Detect which cell encompasses the target text, then output its (X, Y) center coordinate. 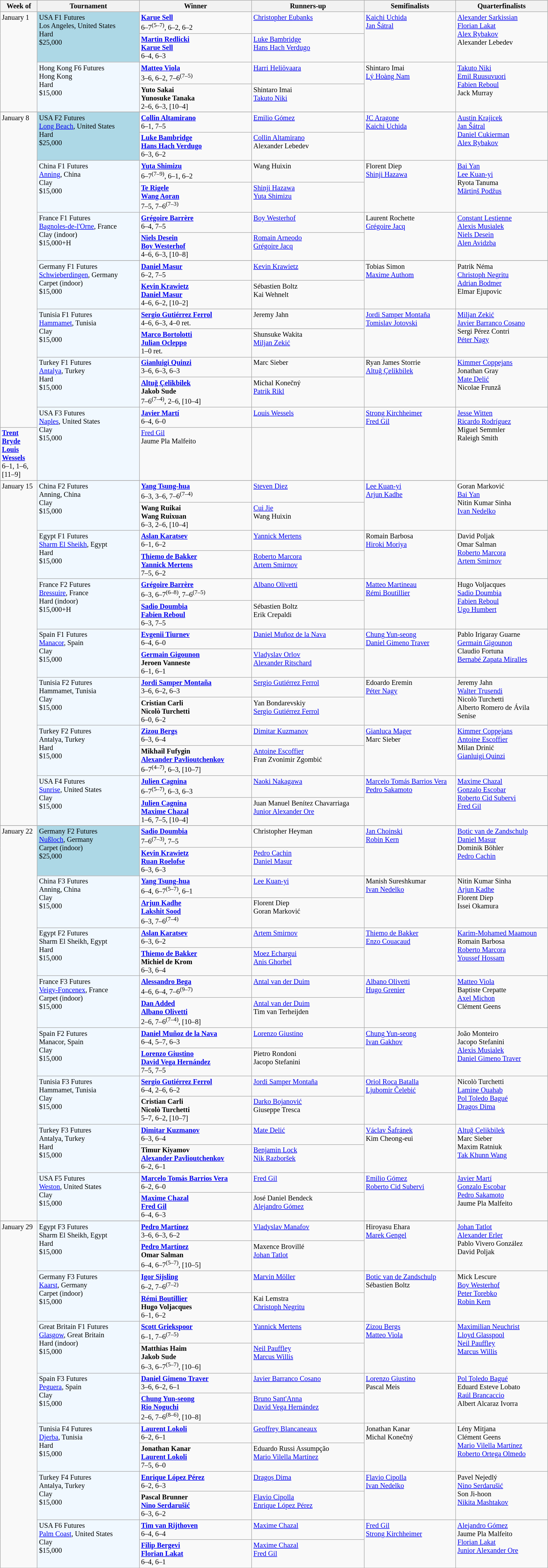
Emilio Gómez (308, 122)
Julien Cagnina 6–7(5–7), 6–3, 6–3 (196, 786)
Matteo Viola 3–6, 6–2, 7–6(7–5) (196, 73)
Aslan Karatsev 6–3, 6–2 (196, 937)
Manish Sureshkumar Ivan Nedelko (410, 901)
Hugo Voljacques Sadio Doumbia Fabien Reboul Ugo Humbert (502, 604)
Kevin Krawietz (308, 271)
Hiroyasu Ehara Marek Gengel (410, 1246)
Thiemo de Bakker Yannick Mertens 7–5, 6–2 (196, 565)
Daniel Masur 6–2, 7–5 (196, 271)
Jonathan Kanar Laurent Lokoli 7–5, 6–0 (196, 1457)
Germain Gigounon Jeroen Vanneste 6–1, 6–1 (196, 663)
Romain Arneodo Grégoire Jacq (308, 246)
Dimitar Kuzmanov 6–3, 6–4 (196, 1134)
Benjamin Lock Nik Razboršek (308, 1159)
Tournament (89, 6)
Florent Diep Goran Marković (308, 913)
Gianluigi Quinzi 3–6, 6–3, 6–3 (196, 367)
Lee Kuan-yi Arjun Kadhe (410, 505)
January 8 (19, 270)
Botic van de Zandschulp Daniel Masur Dominik Böhler Pedro Cachin (502, 851)
Luke Bambridge Hans Hach Verdugo 6–3, 6–2 (196, 146)
Spain F2 FuturesManacor, Spain Clay $15,000 (89, 1052)
Evgenii Tiurnev 6–4, 6–0 (196, 639)
Enrique López Pérez 6–2, 6–3 (196, 1481)
Pol Toledo Bagué Eduard Esteve Lobato Raúl Brancaccio Albert Alcaraz Ivorra (502, 1398)
Maxime Chazal Fred Gil (308, 1554)
Tobias Simon Maxime Authom (410, 285)
Fred Gil Strong Kirchheimer (410, 1544)
Kimmer Coppejans Antoine Escoffier Milan Drinić Gianluigi Quinzi (502, 750)
Tunisia F1 FuturesHammamet, Tunisia Clay $15,000 (89, 333)
Jordi Samper Montaña 3–6, 6–2, 6–3 (196, 687)
Marco Bortolotti Julian Ocleppo 1–0 ret. (196, 343)
Altuğ Çelikbilek Marc Sieber Maxim Ratniuk Tak Khunn Wang (502, 1148)
USA F1 FuturesLos Angeles, United States Hard $25,000 (89, 37)
Matteo Viola Baptiste Crepatte Axel Michon Clément Geens (502, 1002)
Karue Sell 6–7(5–7), 6–2, 6–2 (196, 23)
USA F4 FuturesSunrise, United States Clay $15,000 (89, 800)
Tunisia F2 FuturesHammamet, Tunisia Clay $15,000 (89, 701)
Trent Bryde Louis Wessels 6–1, 1–6, [11–9] (19, 454)
Germany F3 FuturesKaarst, Germany Carpet (indoor) $15,000 (89, 1296)
Kimmer Coppejans Jonathan Gray Mate Delić Nicolae Frunză (502, 382)
Vladyslav Manafov (308, 1231)
Sébastien Boltz Erik Crepaldi (308, 615)
Geoffrey Blancaneaux (308, 1433)
Albano Olivetti Hugo Grenier (410, 1002)
Jesse Witten Ricardo Rodríguez Miguel Semmler Raleigh Smith (502, 443)
USA F3 FuturesNaples, United States Clay $15,000 (89, 443)
Botic van de Zandschulp Sébastien Boltz (410, 1296)
Semifinalists (410, 6)
Maxime Chazal Fred Gil 6–4, 6–3 (196, 1207)
Javier Martí Gonzalo Escobar Pedro Sakamoto Jaume Pla Malfeito (502, 1197)
Turkey F4 FuturesAntalya, Turkey Clay $15,000 (89, 1495)
Dan Added Albano Olivetti 2–6, 7–6(7–4), [10–8] (196, 1012)
January 15 (19, 653)
Alexander Sarkissian Florian Lakat Alex Rybakov Alexander Lebedev (502, 37)
Antal van der Duim Tim van Terheijden (308, 1012)
Grégoire Barrère 6–4, 7–5 (196, 222)
Florent Diep Shinji Hazawa (410, 186)
Jonathan Kanar Michal Konečný (410, 1447)
Maxence Brovillé Johan Tatlot (308, 1256)
Bruno Sant'Anna David Vega Hernández (308, 1408)
Lee Kuan-yi (308, 886)
Niels Desein Boy Westerhof 4–6, 6–3, [10–8] (196, 246)
Kai Lemstra Christoph Negritu (308, 1307)
Fred Gil Jaume Pla Malfeito (196, 454)
Shintaro Imai Takuto Niki (308, 98)
Antal van der Duim (308, 987)
Strong Kirchheimer Fred Gil (410, 443)
Albano Olivetti (308, 590)
January 29 (19, 1394)
Edoardo Eremin Péter Nagy (410, 701)
Hong Kong F6 FuturesHong Kong Hard $15,000 (89, 87)
Winner (196, 6)
Quarterfinalists (502, 6)
USA F5 FuturesWeston, United States Clay $15,000 (89, 1197)
Pietro Rondoni Jacopo Stefanini (308, 1062)
Lorenzo Giustino (308, 1038)
Nicolò Turchetti Lamine Ouahab Pol Toledo Bagué Dragoș Dima (502, 1100)
Yang Tsung-hua 6–3, 3–6, 7–6(7–4) (196, 491)
Michal Konečný Patrik Rikl (308, 392)
USA F2 FuturesLong Beach, United States Hard $25,000 (89, 136)
Yuta Shimizu 6–7(7–9), 6–1, 6–2 (196, 171)
Scott Griekspoor 6–1, 7–6(7–5) (196, 1332)
Dimitar Kuzmanov (308, 735)
Igor Sijsling 6–2, 7–6(7–2) (196, 1282)
Patrik Néma Christoph Negritu Adrian Bodmer Elmar Ejupovic (502, 285)
Miljan Zekić Javier Barranco Cosano Sergi Pérez Contri Péter Nagy (502, 333)
Week of (19, 6)
Daniel Gimeno Traver 3–6, 6–2, 6–1 (196, 1383)
Germany F2 FuturesNußloch, Germany Carpet (indoor) $25,000 (89, 851)
Wang Ruikai Wang Ruixuan 6–3, 2–6, [10–4] (196, 516)
Tim van Rijthoven 6–4, 6–4 (196, 1530)
Pavel Nejedlý Nino Serdarušić Son Ji-hoon Nikita Mashtakov (502, 1495)
Cristian Carli Nicolò Turchetti 5–7, 6–2, [10–7] (196, 1110)
Sadio Doumbia 7–6(7–3), 7–5 (196, 836)
Rémi Boutillier Hugo Voljacques 6–1, 6–2 (196, 1307)
Juan Manuel Benítez Chavarriaga Junior Alexander Ore (308, 811)
Kevin Krawietz Ruan Roelofse 6–3, 6–3 (196, 862)
Sébastien Boltz Kai Wehnelt (308, 294)
Bai Yan Lee Kuan-yi Ryota Tanuma Mārtiņš Podžus (502, 186)
Pedro Cachin Daniel Masur (308, 862)
Roberto Marcora Artem Smirnov (308, 565)
Karim-Mohamed Maamoun Romain Barbosa Roberto Marcora Youssef Hossam (502, 951)
Cui Jie Wang Huixin (308, 516)
Laurent Rochette Grégoire Jacq (410, 236)
Jordi Samper Montaña Tomislav Jotovski (410, 333)
Marcelo Tomás Barrios Vera 6–2, 6–0 (196, 1182)
Sergio Gutiérrez Ferrol 4–6, 6–3, 4–0 ret. (196, 319)
Oriol Roca Batalla Ljubomir Čelebić (410, 1100)
Nitin Kumar Sinha Arjun Kadhe Florent Diep Issei Okamura (502, 901)
China F1 FuturesAnning, China Clay $15,000 (89, 186)
Emilio Gómez Roberto Cid Subervi (410, 1197)
João Monteiro Jacopo Stefanini Alexis Musialek Daniel Gimeno Traver (502, 1052)
Kaichi Uchida Jan Šátral (410, 37)
France F2 FuturesBressuire, France Hard (indoor) $15,000+H (89, 604)
Egypt F1 FuturesSharm El Sheikh, Egypt Hard $15,000 (89, 554)
Matteo Martineau Rémi Boutillier (410, 604)
Fred Gil (308, 1182)
Flavio Cipolla Ivan Nedelko (410, 1495)
Harri Heliövaara (308, 73)
Yang Tsung-hua 6–4, 6–7(5–7), 6–1 (196, 886)
Naoki Nakagawa (308, 786)
France F3 FuturesVeigy-Foncenex, France Carpet (indoor) $15,000 (89, 1002)
Chung Yun-seong Rio Noguchi 2–6, 7–6(8–6), [10–8] (196, 1408)
José Daniel Bendeck Alejandro Gómez (308, 1207)
Tunisia F3 FuturesHammamet, Tunisia Clay $15,000 (89, 1100)
Pedro Martínez Omar Salman 6–4, 6–7(5–7), [10–5] (196, 1256)
Collin Altamirano 6–1, 7–5 (196, 122)
Christopher Eubanks (308, 23)
Sergio Gutiérrez Ferrol (308, 687)
Neil Pauffley Marcus Willis (308, 1358)
China F3 FuturesAnning, China Clay $15,000 (89, 901)
France F1 FuturesBagnoles-de-l'Orne, France Clay (indoor) $15,000+H (89, 236)
Zizou Bergs Matteo Viola (410, 1347)
Marvin Möller (308, 1282)
Aslan Karatsev 6–1, 6–2 (196, 540)
Zizou Bergs 6–3, 6–4 (196, 735)
Runners-up (308, 6)
Pablo Irigaray Guarne Germain Gigounon Claudio Fortuna Bernabé Zapata Miralles (502, 653)
Flavio Cipolla Enrique López Pérez (308, 1505)
Maxime Chazal (308, 1530)
Great Britain F1 FuturesGlasgow, Great Britain Hard (indoor) $15,000 (89, 1347)
Moez Echargui Anis Ghorbel (308, 962)
Daniel Muñoz de la Nava (308, 639)
Martin Redlicki Karue Sell 6–4, 6–3 (196, 48)
Gianluca Mager Marc Sieber (410, 750)
Maximilian Neuchrist Lloyd Glasspool Neil Pauffley Marcus Willis (502, 1347)
Steven Diez (308, 491)
Constant Lestienne Alexis Musialek Niels Desein Alen Avidzba (502, 236)
Johan Tatlot Alexander Erler Pablo Vivero González David Poljak (502, 1246)
Turkey F2 FuturesAntalya, Turkey Hard $15,000 (89, 750)
Lény Mitjana Clément Geens Mario Vilella Martínez Roberto Ortega Olmedo (502, 1447)
Tunisia F4 FuturesDjerba, Tunisia Hard $15,000 (89, 1447)
Chung Yun-seong Ivan Gakhov (410, 1052)
Javier Barranco Cosano (308, 1383)
Eduardo Russi Assumpção Mario Vilella Martínez (308, 1457)
David Poljak Omar Salman Roberto Marcora Artem Smirnov (502, 554)
Chung Yun-seong Daniel Gimeno Traver (410, 653)
Yan Bondarevskiy Sergio Gutiérrez Ferrol (308, 711)
Pedro Martínez 3–6, 6–3, 6–2 (196, 1231)
Lorenzo Giustino David Vega Hernández 7–5, 7–5 (196, 1062)
Romain Barbosa Hiroki Moriya (410, 554)
Alessandro Bega 4–6, 6–4, 7–6(9–7) (196, 987)
Louis Wessels (308, 417)
Sergio Gutiérrez Ferrol 6–4, 2–6, 6–2 (196, 1086)
January 1 (19, 62)
Alejandro Gómez Jaume Pla Malfeito Florian Lakat Junior Alexander Ore (502, 1544)
Thiemo de Bakker Michiel de Krom 6–3, 6–4 (196, 962)
Austin Krajicek Jan Šátral Daniel Cukierman Alex Rybakov (502, 136)
Dragoș Dima (308, 1481)
Wang Huixin (308, 171)
Jan Choinski Robin Kern (410, 851)
Ryan James Storrie Altuğ Çelikbilek (410, 382)
Jeremy Jahn (308, 319)
Cristian Carli Nicolò Turchetti 6–0, 6–2 (196, 711)
Mikhail Fufygin Alexander Pavlioutchenkov 6–7(4–7), 6–3, [10–7] (196, 760)
Shintaro Imai Lý Hoàng Nam (410, 87)
Jeremy Jahn Walter Trusendi Nicolò Turchetti Alberto Romero de Ávila Senise (502, 701)
Collin Altamirano Alexander Lebedev (308, 146)
Spain F3 FuturesPeguera, Spain Clay $15,000 (89, 1398)
Egypt F2 FuturesSharm El Sheikh, Egypt Hard $15,000 (89, 951)
Grégoire Barrère 6–3, 6–7(6–8), 7–6(7–5) (196, 590)
Takuto Niki Emil Ruusuvuori Fabien Reboul Jack Murray (502, 87)
Boy Westerhof (308, 222)
Turkey F3 FuturesAntalya, Turkey Hard $15,000 (89, 1148)
Egypt F3 FuturesSharm El Sheikh, Egypt Hard $15,000 (89, 1246)
Marc Sieber (308, 367)
Antoine Escoffier Fran Zvonimir Zgombić (308, 760)
Artem Smirnov (308, 937)
Lorenzo Giustino Pascal Meis (410, 1398)
USA F6 FuturesPalm Coast, United States Clay $15,000 (89, 1544)
Marcelo Tomás Barrios Vera Pedro Sakamoto (410, 800)
Mick Lescure Boy Westerhof Peter Torebko Robin Kern (502, 1296)
Altuğ Çelikbilek Jakob Sude 7–6(7–4), 2–6, [10–4] (196, 392)
Mate Delić (308, 1134)
Filip Bergevi Florian Lakat 6–4, 6–1 (196, 1554)
Jordi Samper Montaña (308, 1086)
Sadio Doumbia Fabien Reboul 6–3, 7–5 (196, 615)
Maxime Chazal Gonzalo Escobar Roberto Cid Subervi Fred Gil (502, 800)
Laurent Lokoli 6–2, 6–1 (196, 1433)
January 22 (19, 1023)
Julien Cagnina Maxime Chazal 1–6, 7–5, [10–4] (196, 811)
Goran Marković Bai Yan Nitin Kumar Sinha Ivan Nedelko (502, 505)
China F2 FuturesAnning, China Clay $15,000 (89, 505)
Timur Kiyamov Alexander Pavlioutchenkov 6–2, 6–1 (196, 1159)
Yuto Sakai Yunosuke Tanaka 2–6, 6–3, [10–4] (196, 98)
Shunsuke Wakita Miljan Zekić (308, 343)
Pascal Brunner Nino Serdarušić 6–3, 6–2 (196, 1505)
Arjun Kadhe Lakshit Sood 6–3, 7–6(7–4) (196, 913)
Te Rigele Wang Aoran 7–5, 7–6(7–3) (196, 197)
Kevin Krawietz Daniel Masur 4–6, 6–2, [10–2] (196, 294)
JC Aragone Kaichi Uchida (410, 136)
Turkey F1 FuturesAntalya, Turkey Hard $15,000 (89, 382)
Shinji Hazawa Yuta Shimizu (308, 197)
Thiemo de Bakker Enzo Couacaud (410, 951)
Javier Martí 6–4, 6–0 (196, 417)
Vladyslav Orlov Alexander Ritschard (308, 663)
Daniel Muñoz de la Nava 6–4, 5–7, 6–3 (196, 1038)
Germany F1 FuturesSchwieberdingen, Germany Carpet (indoor) $15,000 (89, 285)
Václav Šafránek Kim Cheong-eui (410, 1148)
Matthias Haim Jakob Sude 6–3, 6–7(5–7), [10–6] (196, 1358)
Luke Bambridge Hans Hach Verdugo (308, 48)
Christopher Heyman (308, 836)
Spain F1 FuturesManacor, Spain Clay $15,000 (89, 653)
Darko Bojanović Giuseppe Tresca (308, 1110)
